Pinpoint the cell where the given text exists, returning its [x, y] midpoint coordinate. 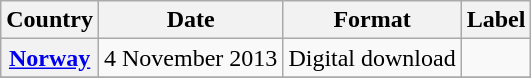
4 November 2013 [190, 58]
Country [50, 20]
Label [496, 20]
Digital download [372, 58]
Norway [50, 58]
Date [190, 20]
Format [372, 20]
